Find where the given text appears and provide that cell's center as (X, Y) coordinate. 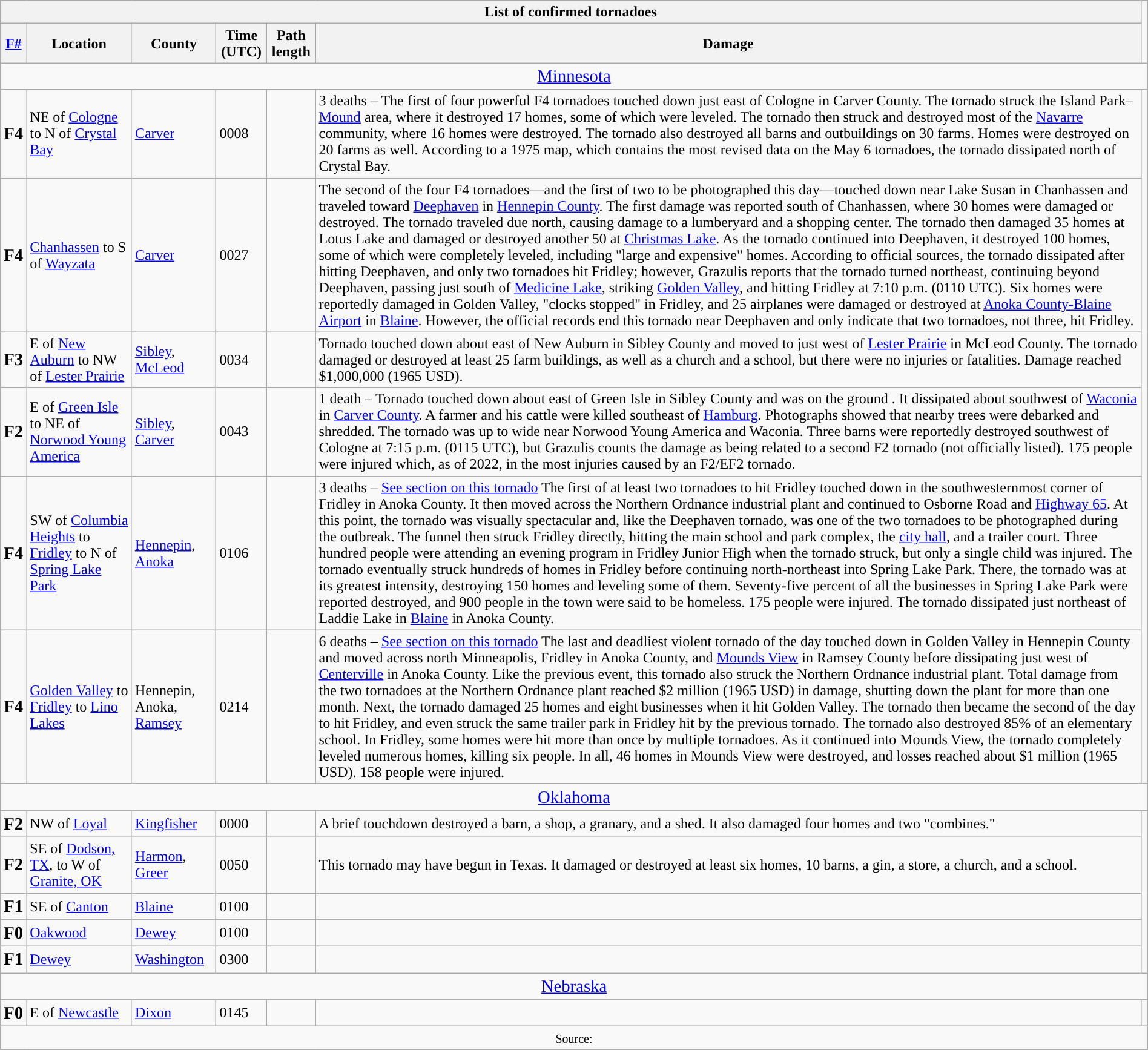
NE of Cologne to N of Crystal Bay (79, 134)
Sibley, McLeod (174, 360)
0145 (242, 1013)
0008 (242, 134)
0050 (242, 865)
F3 (13, 360)
List of confirmed tornadoes (570, 12)
Blaine (174, 906)
Oakwood (79, 933)
E of Newcastle (79, 1013)
Washington (174, 960)
County (174, 44)
Hennepin, Anoka (174, 553)
Location (79, 44)
Minnesota (574, 76)
This tornado may have begun in Texas. It damaged or destroyed at least six homes, 10 barns, a gin, a store, a church, and a school. (728, 865)
Chanhassen to S of Wayzata (79, 255)
Source: (574, 1038)
F# (13, 44)
SE of Dodson, TX, to W of Granite, OK (79, 865)
Golden Valley to Fridley to Lino Lakes (79, 707)
Path length (291, 44)
A brief touchdown destroyed a barn, a shop, a granary, and a shed. It also damaged four homes and two "combines." (728, 824)
SE of Canton (79, 906)
0214 (242, 707)
Hennepin, Anoka, Ramsey (174, 707)
NW of Loyal (79, 824)
0043 (242, 432)
SW of Columbia Heights to Fridley to N of Spring Lake Park (79, 553)
Oklahoma (574, 797)
0106 (242, 553)
0300 (242, 960)
E of New Auburn to NW of Lester Prairie (79, 360)
0027 (242, 255)
0034 (242, 360)
Sibley, Carver (174, 432)
E of Green Isle to NE of Norwood Young America (79, 432)
Nebraska (574, 986)
Damage (728, 44)
Kingfisher (174, 824)
0000 (242, 824)
Dixon (174, 1013)
Harmon, Greer (174, 865)
Time (UTC) (242, 44)
